Return (x, y) of the center of cell containing provided text 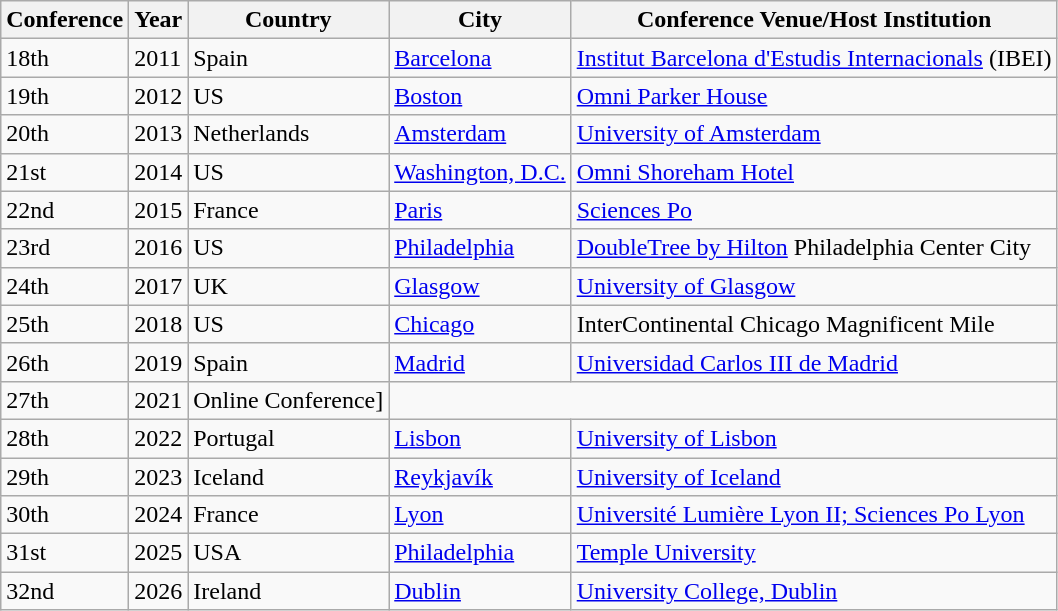
Portugal (288, 438)
2018 (158, 324)
24th (65, 286)
Universidad Carlos III de Madrid (814, 362)
Lyon (480, 515)
21st (65, 172)
27th (65, 400)
Iceland (288, 477)
2021 (158, 400)
UK (288, 286)
2016 (158, 248)
Country (288, 20)
2023 (158, 477)
Conference Venue/Host Institution (814, 20)
Conference (65, 20)
30th (65, 515)
Sciences Po (814, 210)
2011 (158, 58)
29th (65, 477)
Université Lumière Lyon II; Sciences Po Lyon (814, 515)
2019 (158, 362)
Lisbon (480, 438)
Paris (480, 210)
University of Glasgow (814, 286)
20th (65, 134)
2022 (158, 438)
Chicago (480, 324)
Glasgow (480, 286)
University College, Dublin (814, 591)
28th (65, 438)
2017 (158, 286)
University of Lisbon (814, 438)
Ireland (288, 591)
2024 (158, 515)
32nd (65, 591)
23rd (65, 248)
26th (65, 362)
Madrid (480, 362)
Temple University (814, 553)
DoubleTree by Hilton Philadelphia Center City (814, 248)
2014 (158, 172)
2015 (158, 210)
2012 (158, 96)
Amsterdam (480, 134)
University of Amsterdam (814, 134)
Barcelona (480, 58)
Online Conference] (288, 400)
31st (65, 553)
InterContinental Chicago Magnificent Mile (814, 324)
19th (65, 96)
Washington, D.C. (480, 172)
University of Iceland (814, 477)
18th (65, 58)
Netherlands (288, 134)
2013 (158, 134)
25th (65, 324)
2026 (158, 591)
Year (158, 20)
USA (288, 553)
2025 (158, 553)
Reykjavík (480, 477)
Institut Barcelona d'Estudis Internacionals (IBEI) (814, 58)
Dublin (480, 591)
Omni Shoreham Hotel (814, 172)
22nd (65, 210)
City (480, 20)
Boston (480, 96)
Omni Parker House (814, 96)
